Return the (X, Y) coordinate for the center point of the cell that contains the specified text.  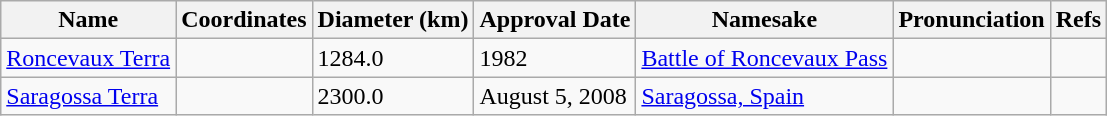
Battle of Roncevaux Pass (764, 58)
Refs (1078, 20)
Pronunciation (972, 20)
Saragossa Terra (88, 96)
Saragossa, Spain (764, 96)
Namesake (764, 20)
Diameter (km) (393, 20)
2300.0 (393, 96)
Roncevaux Terra (88, 58)
Approval Date (555, 20)
August 5, 2008 (555, 96)
1284.0 (393, 58)
Coordinates (244, 20)
1982 (555, 58)
Name (88, 20)
